Detect which cell encompasses the target text, then output its [x, y] center coordinate. 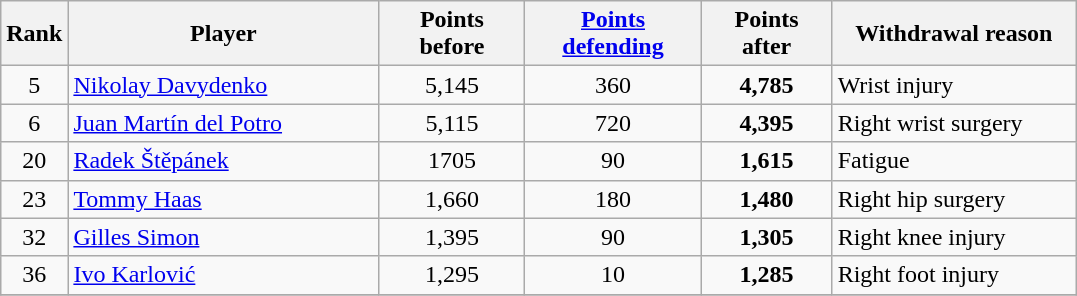
5,115 [452, 123]
4,785 [766, 85]
6 [34, 123]
Points defending [613, 34]
1,395 [452, 237]
Nikolay Davydenko [224, 85]
4,395 [766, 123]
36 [34, 275]
Wrist injury [954, 85]
Gilles Simon [224, 237]
20 [34, 161]
1,660 [452, 199]
Points before [452, 34]
720 [613, 123]
5,145 [452, 85]
Ivo Karlović [224, 275]
Right foot injury [954, 275]
1,480 [766, 199]
Points after [766, 34]
Fatigue [954, 161]
Right hip surgery [954, 199]
180 [613, 199]
360 [613, 85]
Rank [34, 34]
1,295 [452, 275]
1705 [452, 161]
Player [224, 34]
Juan Martín del Potro [224, 123]
Withdrawal reason [954, 34]
Right wrist surgery [954, 123]
5 [34, 85]
Right knee injury [954, 237]
10 [613, 275]
1,615 [766, 161]
32 [34, 237]
23 [34, 199]
1,305 [766, 237]
Tommy Haas [224, 199]
Radek Štěpánek [224, 161]
1,285 [766, 275]
